Output the [X, Y] coordinate of the center of the cell containing the given text.  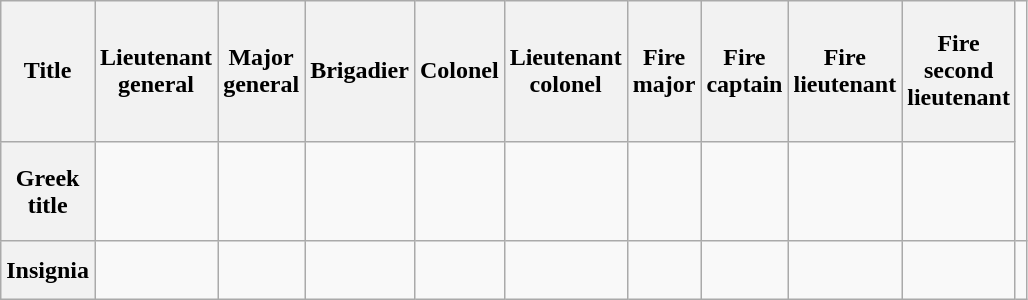
Fire major [664, 72]
Fire second lieutenant [959, 72]
Colonel [459, 72]
Fire lieutenant [845, 72]
Lieutenant general [156, 72]
Greek title [48, 192]
Brigadier [360, 72]
Major general [262, 72]
Lieutenant colonel [566, 72]
Insignia [48, 270]
Fire captain [744, 72]
Title [48, 72]
